Return [X, Y] of the center of cell containing provided text 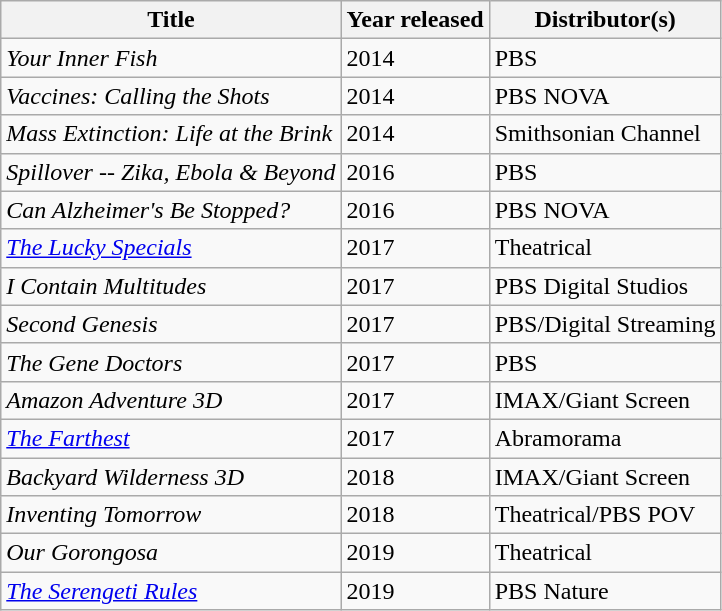
Second Genesis [171, 324]
Smithsonian Channel [605, 134]
The Gene Doctors [171, 362]
Year released [415, 20]
Spillover -- Zika, Ebola & Beyond [171, 172]
Vaccines: Calling the Shots [171, 96]
Can Alzheimer's Be Stopped? [171, 210]
Amazon Adventure 3D [171, 400]
Mass Extinction: Life at the Brink [171, 134]
Backyard Wilderness 3D [171, 477]
PBS Digital Studios [605, 286]
Theatrical/PBS POV [605, 515]
The Farthest [171, 438]
Your Inner Fish [171, 58]
The Lucky Specials [171, 248]
Distributor(s) [605, 20]
I Contain Multitudes [171, 286]
Our Gorongosa [171, 553]
PBS/Digital Streaming [605, 324]
The Serengeti Rules [171, 591]
Title [171, 20]
Inventing Tomorrow [171, 515]
Abramorama [605, 438]
PBS Nature [605, 591]
